Search for the cell housing the specified text and yield its (x, y) center coordinate. 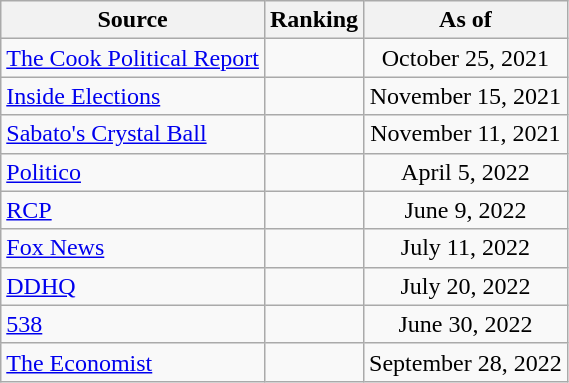
Fox News (133, 248)
The Cook Political Report (133, 58)
September 28, 2022 (466, 362)
June 9, 2022 (466, 210)
November 15, 2021 (466, 96)
April 5, 2022 (466, 172)
November 11, 2021 (466, 134)
Politico (133, 172)
As of (466, 20)
June 30, 2022 (466, 324)
July 11, 2022 (466, 248)
Sabato's Crystal Ball (133, 134)
July 20, 2022 (466, 286)
Source (133, 20)
Ranking (314, 20)
RCP (133, 210)
DDHQ (133, 286)
October 25, 2021 (466, 58)
The Economist (133, 362)
Inside Elections (133, 96)
538 (133, 324)
